Capture the cell that displays the provided text and extract its (X, Y) central coordinate. 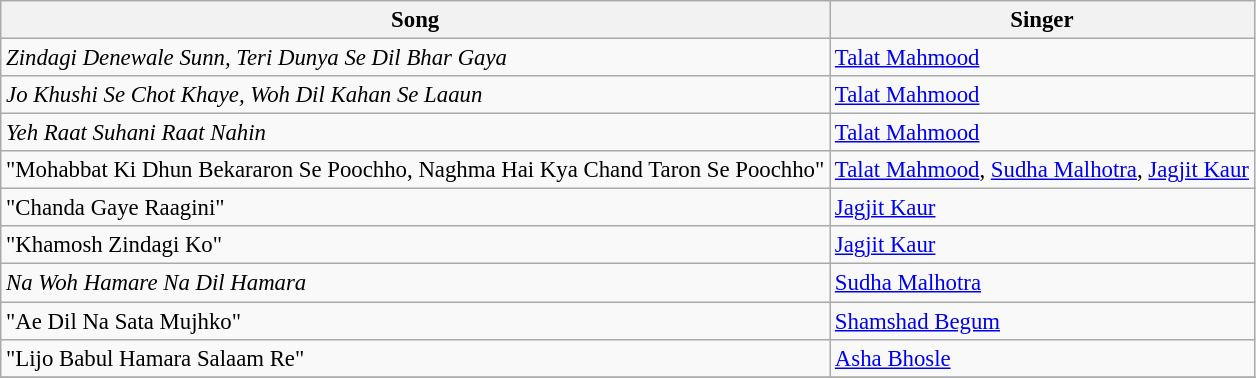
Talat Mahmood, Sudha Malhotra, Jagjit Kaur (1042, 170)
Sudha Malhotra (1042, 283)
Shamshad Begum (1042, 321)
Asha Bhosle (1042, 358)
Yeh Raat Suhani Raat Nahin (416, 133)
"Lijo Babul Hamara Salaam Re" (416, 358)
"Chanda Gaye Raagini" (416, 208)
"Khamosh Zindagi Ko" (416, 245)
Song (416, 20)
Na Woh Hamare Na Dil Hamara (416, 283)
Zindagi Denewale Sunn, Teri Dunya Se Dil Bhar Gaya (416, 58)
Singer (1042, 20)
"Mohabbat Ki Dhun Bekararon Se Poochho, Naghma Hai Kya Chand Taron Se Poochho" (416, 170)
Jo Khushi Se Chot Khaye, Woh Dil Kahan Se Laaun (416, 95)
"Ae Dil Na Sata Mujhko" (416, 321)
